Capture the cell that displays the provided text and extract its (x, y) central coordinate. 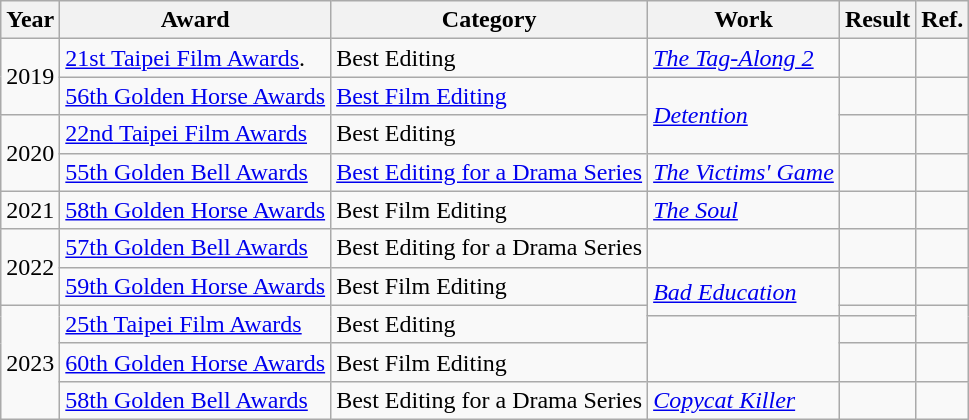
2023 (30, 362)
Work (744, 20)
2020 (30, 153)
2022 (30, 267)
21st Taipei Film Awards. (196, 58)
Award (196, 20)
Ref. (942, 20)
60th Golden Horse Awards (196, 362)
25th Taipei Film Awards (196, 324)
Year (30, 20)
The Victims' Game (744, 172)
Category (490, 20)
59th Golden Horse Awards (196, 286)
2021 (30, 210)
2019 (30, 77)
57th Golden Bell Awards (196, 248)
The Tag-Along 2 (744, 58)
Result (877, 20)
55th Golden Bell Awards (196, 172)
58th Golden Horse Awards (196, 210)
56th Golden Horse Awards (196, 96)
22nd Taipei Film Awards (196, 134)
Detention (744, 115)
Copycat Killer (744, 400)
The Soul (744, 210)
58th Golden Bell Awards (196, 400)
Bad Education (744, 292)
